Return the [X, Y] coordinate for the center point of the cell that contains the specified text.  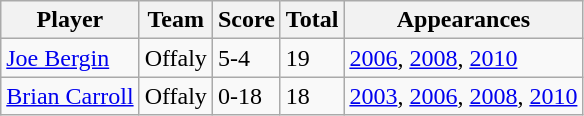
Brian Carroll [70, 96]
5-4 [246, 58]
Score [246, 20]
19 [312, 58]
0-18 [246, 96]
Player [70, 20]
2006, 2008, 2010 [464, 58]
2003, 2006, 2008, 2010 [464, 96]
Joe Bergin [70, 58]
Total [312, 20]
Team [176, 20]
Appearances [464, 20]
18 [312, 96]
